Capture the cell that displays the provided text and extract its [X, Y] central coordinate. 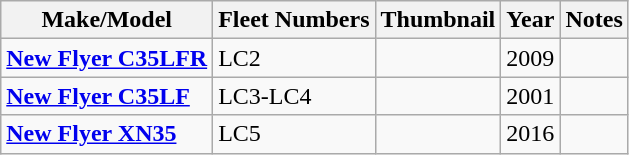
New Flyer C35LFR [107, 58]
2016 [530, 134]
2001 [530, 96]
LC3-LC4 [294, 96]
Year [530, 20]
New Flyer XN35 [107, 134]
New Flyer C35LF [107, 96]
Make/Model [107, 20]
Fleet Numbers [294, 20]
2009 [530, 58]
LC5 [294, 134]
LC2 [294, 58]
Thumbnail [438, 20]
Notes [594, 20]
